Search for the cell housing the specified text and yield its [x, y] center coordinate. 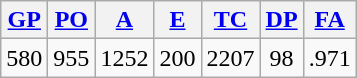
200 [178, 58]
E [178, 20]
A [124, 20]
1252 [124, 58]
.971 [330, 58]
TC [230, 20]
98 [282, 58]
PO [72, 20]
GP [24, 20]
DP [282, 20]
2207 [230, 58]
580 [24, 58]
FA [330, 20]
955 [72, 58]
